Determine the (x, y) coordinate at the center of the cell enclosing the given text.  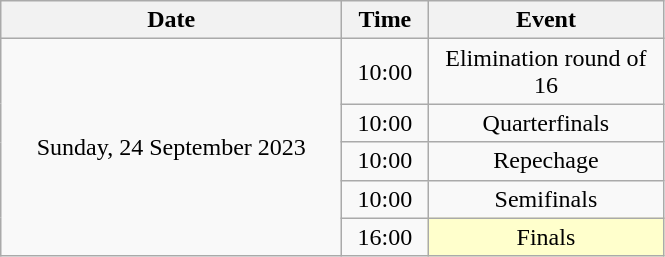
Quarterfinals (546, 123)
Semifinals (546, 199)
Repechage (546, 161)
Date (172, 20)
Elimination round of 16 (546, 72)
Time (385, 20)
16:00 (385, 237)
Finals (546, 237)
Sunday, 24 September 2023 (172, 148)
Event (546, 20)
